Output the [X, Y] coordinate of the center of the cell containing the given text.  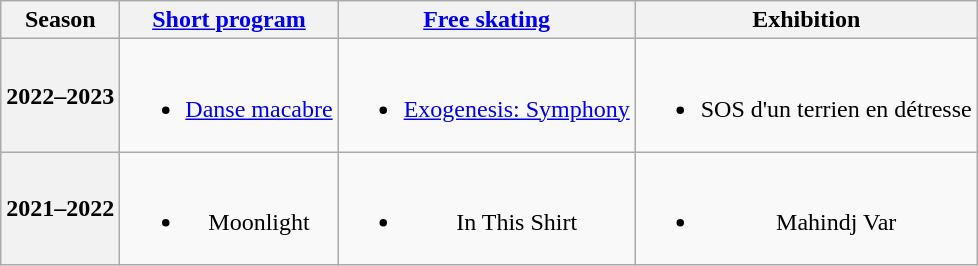
Danse macabre [229, 96]
Moonlight [229, 208]
2021–2022 [60, 208]
Season [60, 20]
Free skating [486, 20]
Exogenesis: Symphony [486, 96]
2022–2023 [60, 96]
SOS d'un terrien en détresse [806, 96]
Short program [229, 20]
Exhibition [806, 20]
Mahindj Var [806, 208]
In This Shirt [486, 208]
